Return the [X, Y] coordinate for the center point of the cell that contains the specified text.  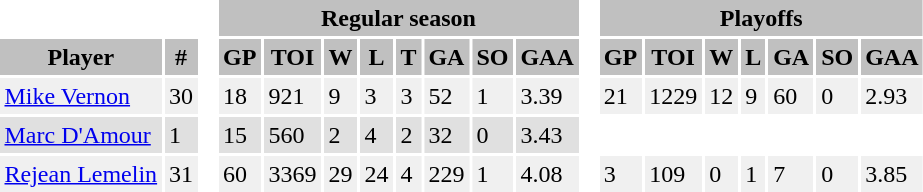
29 [340, 174]
Rejean Lemelin [81, 174]
2.93 [892, 96]
15 [240, 135]
109 [674, 174]
921 [292, 96]
T [408, 57]
18 [240, 96]
52 [446, 96]
Playoffs [761, 18]
3.39 [547, 96]
3.85 [892, 174]
Player [81, 57]
# [182, 57]
32 [446, 135]
Marc D'Amour [81, 135]
24 [376, 174]
31 [182, 174]
12 [722, 96]
3369 [292, 174]
30 [182, 96]
7 [792, 174]
560 [292, 135]
4.08 [547, 174]
Mike Vernon [81, 96]
21 [620, 96]
229 [446, 174]
3.43 [547, 135]
Regular season [399, 18]
1229 [674, 96]
